Locate the cell with the specified text and output its [x, y] center coordinate. 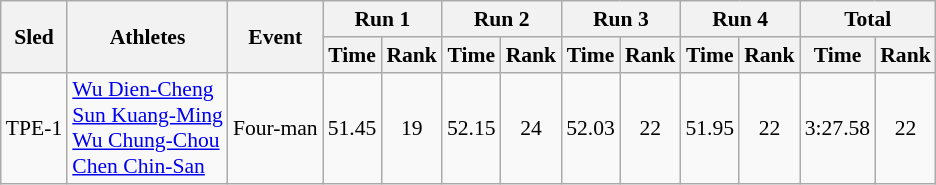
Four-man [276, 128]
Sled [34, 36]
3:27.58 [838, 128]
Run 3 [620, 19]
19 [412, 128]
Run 2 [502, 19]
Run 4 [740, 19]
51.95 [710, 128]
Athletes [148, 36]
Run 1 [382, 19]
52.15 [472, 128]
51.45 [352, 128]
24 [532, 128]
Event [276, 36]
Total [868, 19]
Wu Dien-ChengSun Kuang-MingWu Chung-ChouChen Chin-San [148, 128]
52.03 [590, 128]
TPE-1 [34, 128]
